Determine the (x, y) coordinate at the center of the cell enclosing the given text.  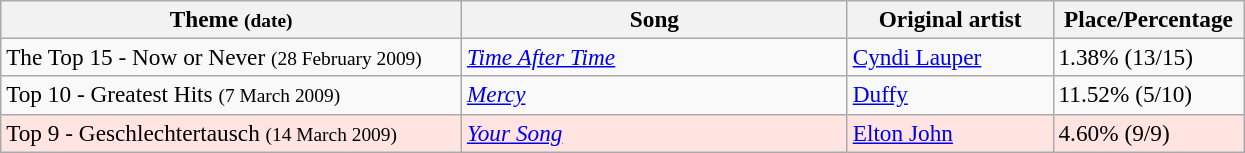
Elton John (950, 133)
Song (655, 19)
Time After Time (655, 57)
4.60% (9/9) (1148, 133)
Duffy (950, 95)
Place/Percentage (1148, 19)
Original artist (950, 19)
Theme (date) (232, 19)
The Top 15 - Now or Never (28 February 2009) (232, 57)
Your Song (655, 133)
1.38% (13/15) (1148, 57)
11.52% (5/10) (1148, 95)
Top 10 - Greatest Hits (7 March 2009) (232, 95)
Mercy (655, 95)
Cyndi Lauper (950, 57)
Top 9 - Geschlechtertausch (14 March 2009) (232, 133)
